Detect which cell encompasses the target text, then output its (X, Y) center coordinate. 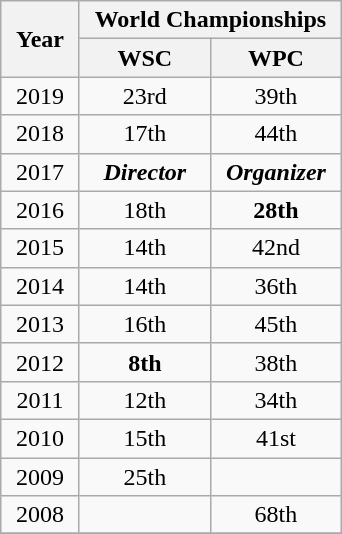
28th (276, 210)
45th (276, 324)
Director (144, 172)
15th (144, 438)
2009 (40, 477)
12th (144, 400)
16th (144, 324)
2014 (40, 286)
17th (144, 134)
36th (276, 286)
2013 (40, 324)
38th (276, 362)
42nd (276, 248)
41st (276, 438)
44th (276, 134)
Organizer (276, 172)
WSC (144, 58)
Year (40, 39)
2015 (40, 248)
2017 (40, 172)
25th (144, 477)
World Championships (210, 20)
WPC (276, 58)
2008 (40, 515)
2011 (40, 400)
2010 (40, 438)
34th (276, 400)
2019 (40, 96)
2016 (40, 210)
68th (276, 515)
39th (276, 96)
18th (144, 210)
23rd (144, 96)
8th (144, 362)
2012 (40, 362)
2018 (40, 134)
